Find where the given text appears and provide that cell's center as (X, Y) coordinate. 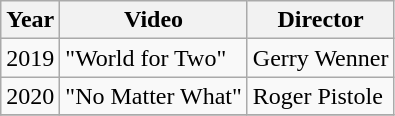
"No Matter What" (154, 96)
Year (30, 20)
2020 (30, 96)
Video (154, 20)
2019 (30, 58)
"World for Two" (154, 58)
Director (320, 20)
Gerry Wenner (320, 58)
Roger Pistole (320, 96)
